Pinpoint the cell where the given text exists, returning its [x, y] midpoint coordinate. 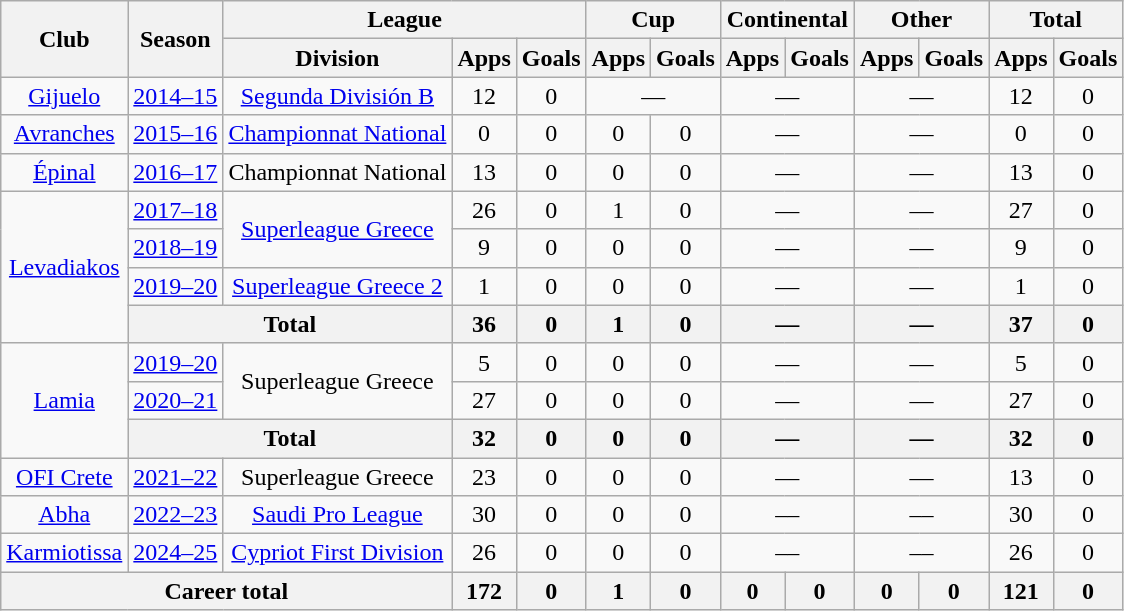
Other [921, 20]
League [404, 20]
23 [484, 477]
Cup [653, 20]
Continental [787, 20]
Épinal [64, 172]
36 [484, 324]
2018–19 [176, 248]
Cypriot First Division [338, 553]
172 [484, 591]
121 [1021, 591]
Avranches [64, 134]
Gijuelo [64, 96]
Abha [64, 515]
Career total [226, 591]
Superleague Greece 2 [338, 286]
37 [1021, 324]
Levadiakos [64, 267]
Lamia [64, 400]
Saudi Pro League [338, 515]
2024–25 [176, 553]
Club [64, 39]
Segunda División B [338, 96]
2021–22 [176, 477]
Division [338, 58]
2017–18 [176, 210]
Season [176, 39]
2022–23 [176, 515]
OFI Crete [64, 477]
2020–21 [176, 400]
2014–15 [176, 96]
Karmiotissa [64, 553]
2016–17 [176, 172]
2015–16 [176, 134]
